Scan for the cell matching the given text and deliver its [X, Y] coordinate at center. 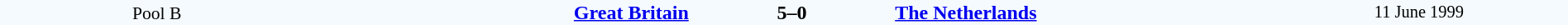
5–0 [791, 12]
The Netherlands [1082, 12]
Great Britain [501, 12]
Pool B [157, 12]
11 June 1999 [1419, 12]
